Output the [X, Y] coordinate of the center of the cell containing the given text.  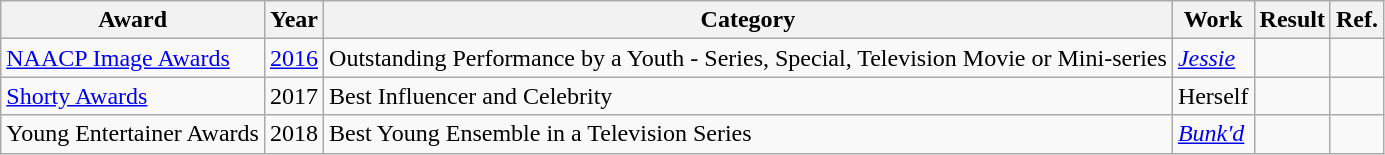
Best Young Ensemble in a Television Series [748, 134]
Young Entertainer Awards [133, 134]
Result [1292, 20]
Jessie [1213, 58]
NAACP Image Awards [133, 58]
Year [294, 20]
Work [1213, 20]
Herself [1213, 96]
Ref. [1356, 20]
Award [133, 20]
2016 [294, 58]
Outstanding Performance by a Youth - Series, Special, Television Movie or Mini-series [748, 58]
2018 [294, 134]
2017 [294, 96]
Best Influencer and Celebrity [748, 96]
Shorty Awards [133, 96]
Bunk'd [1213, 134]
Category [748, 20]
